Scan for the cell matching the given text and deliver its [X, Y] coordinate at center. 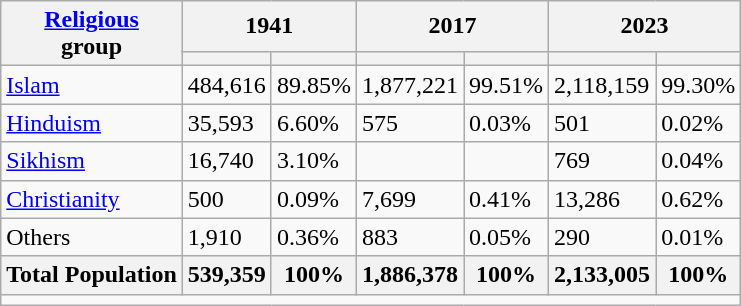
6.60% [314, 123]
501 [602, 123]
1941 [269, 26]
35,593 [226, 123]
2,118,159 [602, 85]
0.01% [698, 237]
Christianity [92, 199]
0.09% [314, 199]
883 [410, 237]
16,740 [226, 161]
0.05% [506, 237]
2017 [452, 26]
Hinduism [92, 123]
539,359 [226, 275]
769 [602, 161]
1,877,221 [410, 85]
575 [410, 123]
Islam [92, 85]
1,910 [226, 237]
Religiousgroup [92, 34]
0.36% [314, 237]
0.62% [698, 199]
13,286 [602, 199]
0.03% [506, 123]
99.30% [698, 85]
500 [226, 199]
0.02% [698, 123]
3.10% [314, 161]
0.41% [506, 199]
290 [602, 237]
99.51% [506, 85]
89.85% [314, 85]
2023 [645, 26]
7,699 [410, 199]
Others [92, 237]
0.04% [698, 161]
Sikhism [92, 161]
2,133,005 [602, 275]
Total Population [92, 275]
1,886,378 [410, 275]
484,616 [226, 85]
